Provide the (x, y) coordinate of the cell's center where the given text is located.  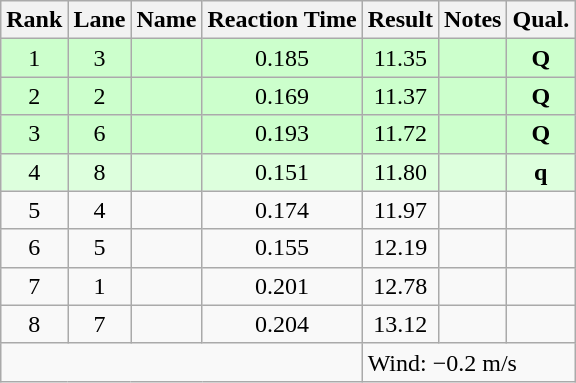
0.201 (282, 286)
Wind: −0.2 m/s (468, 362)
Name (166, 20)
0.204 (282, 324)
12.19 (400, 248)
Result (400, 20)
11.72 (400, 134)
Lane (100, 20)
12.78 (400, 286)
0.155 (282, 248)
0.151 (282, 172)
Notes (473, 20)
0.193 (282, 134)
q (541, 172)
0.174 (282, 210)
13.12 (400, 324)
11.37 (400, 96)
0.185 (282, 58)
11.35 (400, 58)
Qual. (541, 20)
Rank (34, 20)
11.97 (400, 210)
11.80 (400, 172)
Reaction Time (282, 20)
0.169 (282, 96)
